Find where the given text appears and provide that cell's center as (X, Y) coordinate. 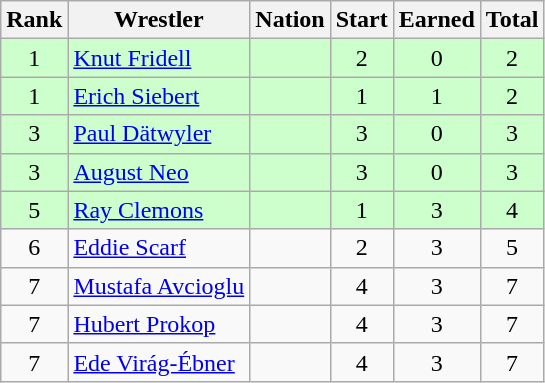
Mustafa Avcioglu (159, 286)
Erich Siebert (159, 96)
Eddie Scarf (159, 248)
Wrestler (159, 20)
August Neo (159, 172)
Total (512, 20)
Ray Clemons (159, 210)
Nation (290, 20)
Hubert Prokop (159, 324)
Ede Virág-Ébner (159, 362)
Paul Dätwyler (159, 134)
Earned (436, 20)
Start (362, 20)
Rank (34, 20)
Knut Fridell (159, 58)
6 (34, 248)
